Scan for the cell matching the given text and deliver its (x, y) coordinate at center. 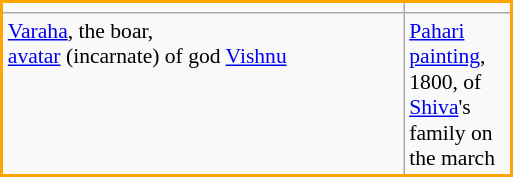
Varaha, the boar,avatar (incarnate) of god Vishnu (203, 94)
Pahari painting, 1800, ofShiva's family on the march (458, 94)
